Provide the [X, Y] coordinate of the cell's center where the given text is located.  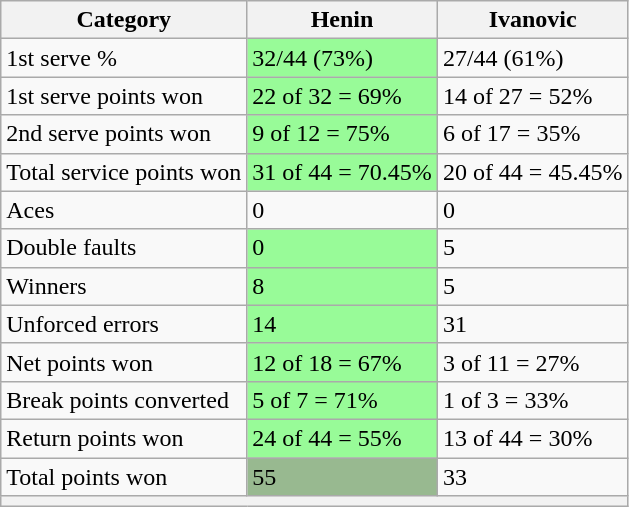
13 of 44 = 30% [532, 438]
Henin [342, 20]
14 [342, 324]
Ivanovic [532, 20]
9 of 12 = 75% [342, 134]
22 of 32 = 69% [342, 96]
Category [124, 20]
8 [342, 286]
Break points converted [124, 400]
20 of 44 = 45.45% [532, 172]
32/44 (73%) [342, 58]
1st serve % [124, 58]
6 of 17 = 35% [532, 134]
24 of 44 = 55% [342, 438]
Unforced errors [124, 324]
3 of 11 = 27% [532, 362]
33 [532, 477]
Total service points won [124, 172]
Aces [124, 210]
12 of 18 = 67% [342, 362]
Net points won [124, 362]
2nd serve points won [124, 134]
27/44 (61%) [532, 58]
Winners [124, 286]
55 [342, 477]
31 of 44 = 70.45% [342, 172]
5 of 7 = 71% [342, 400]
1 of 3 = 33% [532, 400]
Return points won [124, 438]
Total points won [124, 477]
1st serve points won [124, 96]
31 [532, 324]
14 of 27 = 52% [532, 96]
Double faults [124, 248]
